From the cell containing the given text, extract its center point as [X, Y] coordinate. 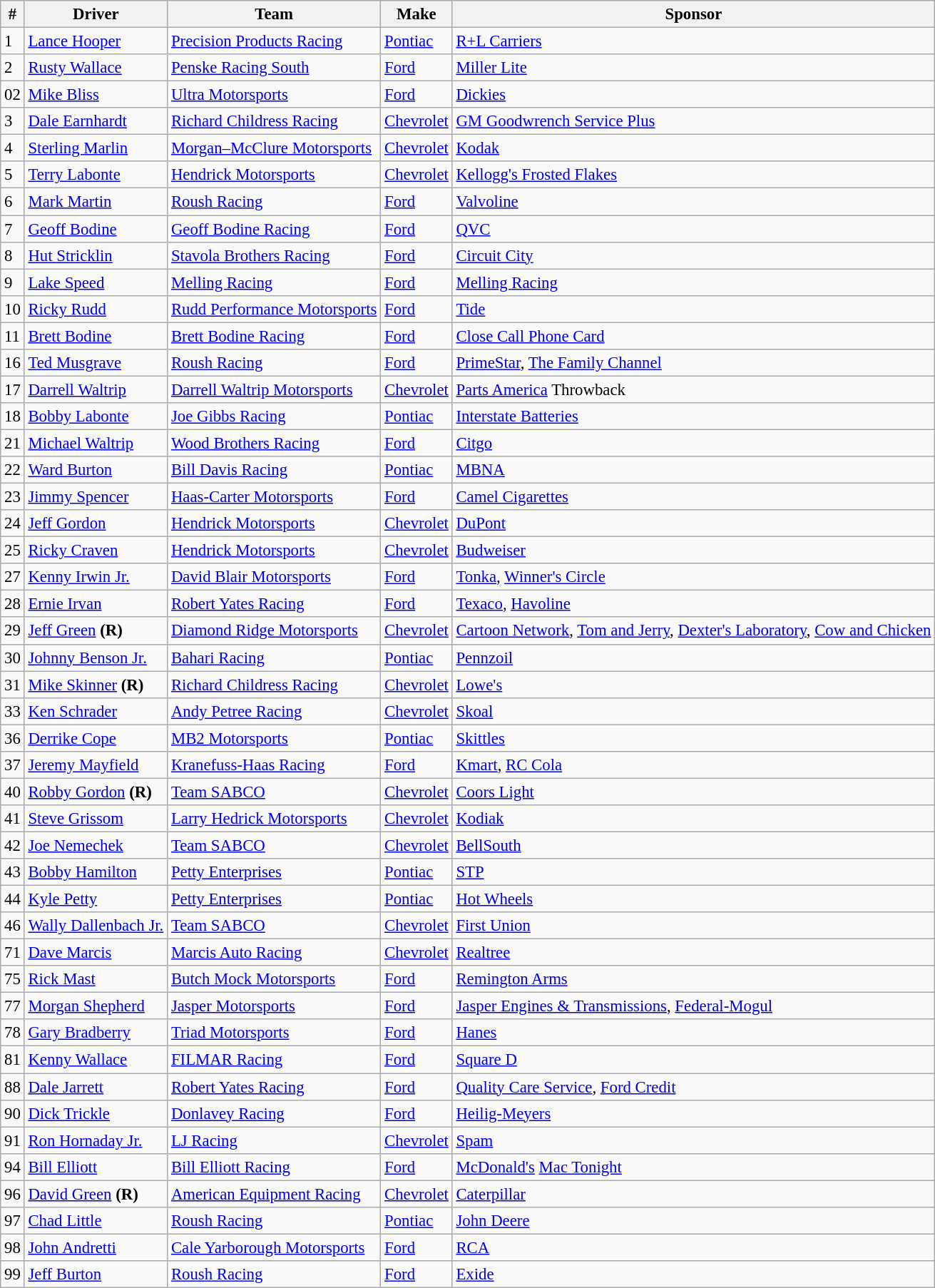
Wood Brothers Racing [274, 443]
41 [13, 819]
Geoff Bodine Racing [274, 229]
GM Goodwrench Service Plus [693, 121]
Ken Schrader [96, 711]
71 [13, 953]
7 [13, 229]
4 [13, 148]
STP [693, 872]
Darrell Waltrip [96, 389]
Stavola Brothers Racing [274, 255]
R+L Carriers [693, 41]
Andy Petree Racing [274, 711]
Butch Mock Motorsports [274, 979]
Kellogg's Frosted Flakes [693, 175]
MB2 Motorsports [274, 738]
McDonald's Mac Tonight [693, 1167]
Kyle Petty [96, 899]
Bobby Hamilton [96, 872]
27 [13, 577]
Jeff Green (R) [96, 631]
MBNA [693, 470]
8 [13, 255]
Skoal [693, 711]
9 [13, 282]
Remington Arms [693, 979]
Kenny Irwin Jr. [96, 577]
Kmart, RC Cola [693, 765]
42 [13, 845]
22 [13, 470]
28 [13, 604]
Hot Wheels [693, 899]
Ultra Motorsports [274, 95]
Dick Trickle [96, 1113]
Jeff Gordon [96, 523]
Dale Jarrett [96, 1087]
Camel Cigarettes [693, 497]
Chad Little [96, 1221]
Precision Products Racing [274, 41]
Heilig-Meyers [693, 1113]
BellSouth [693, 845]
Marcis Auto Racing [274, 953]
Larry Hedrick Motorsports [274, 819]
DuPont [693, 523]
Donlavey Racing [274, 1113]
Dave Marcis [96, 953]
96 [13, 1194]
Mark Martin [96, 202]
Wally Dallenbach Jr. [96, 926]
American Equipment Racing [274, 1194]
Budweiser [693, 551]
Valvoline [693, 202]
Mike Skinner (R) [96, 685]
97 [13, 1221]
43 [13, 872]
Johnny Benson Jr. [96, 658]
23 [13, 497]
91 [13, 1140]
Rusty Wallace [96, 68]
81 [13, 1060]
LJ Racing [274, 1140]
Citgo [693, 443]
3 [13, 121]
16 [13, 363]
Terry Labonte [96, 175]
Kranefuss-Haas Racing [274, 765]
Penske Racing South [274, 68]
Spam [693, 1140]
RCA [693, 1247]
Lance Hooper [96, 41]
Skittles [693, 738]
Rick Mast [96, 979]
Michael Waltrip [96, 443]
10 [13, 309]
2 [13, 68]
02 [13, 95]
37 [13, 765]
Ernie Irvan [96, 604]
Triad Motorsports [274, 1033]
40 [13, 792]
Ricky Rudd [96, 309]
94 [13, 1167]
Ron Hornaday Jr. [96, 1140]
Joe Nemechek [96, 845]
Realtree [693, 953]
Ted Musgrave [96, 363]
Interstate Batteries [693, 416]
Kodak [693, 148]
98 [13, 1247]
Morgan–McClure Motorsports [274, 148]
Texaco, Havoline [693, 604]
1 [13, 41]
29 [13, 631]
Steve Grissom [96, 819]
90 [13, 1113]
David Green (R) [96, 1194]
Lowe's [693, 685]
Robby Gordon (R) [96, 792]
Jimmy Spencer [96, 497]
6 [13, 202]
Ward Burton [96, 470]
44 [13, 899]
Dale Earnhardt [96, 121]
Lake Speed [96, 282]
31 [13, 685]
# [13, 14]
PrimeStar, The Family Channel [693, 363]
Kodiak [693, 819]
30 [13, 658]
Joe Gibbs Racing [274, 416]
Bobby Labonte [96, 416]
Coors Light [693, 792]
Make [417, 14]
Tonka, Winner's Circle [693, 577]
Jasper Engines & Transmissions, Federal-Mogul [693, 1006]
Morgan Shepherd [96, 1006]
Exide [693, 1274]
David Blair Motorsports [274, 577]
First Union [693, 926]
Sterling Marlin [96, 148]
Geoff Bodine [96, 229]
17 [13, 389]
Bill Elliott Racing [274, 1167]
Brett Bodine Racing [274, 336]
Circuit City [693, 255]
Miller Lite [693, 68]
Parts America Throwback [693, 389]
24 [13, 523]
Jeff Burton [96, 1274]
Bahari Racing [274, 658]
John Andretti [96, 1247]
Hut Stricklin [96, 255]
99 [13, 1274]
Caterpillar [693, 1194]
Tide [693, 309]
Square D [693, 1060]
77 [13, 1006]
Rudd Performance Motorsports [274, 309]
11 [13, 336]
John Deere [693, 1221]
Bill Davis Racing [274, 470]
78 [13, 1033]
QVC [693, 229]
Quality Care Service, Ford Credit [693, 1087]
Gary Bradberry [96, 1033]
Hanes [693, 1033]
88 [13, 1087]
46 [13, 926]
Ricky Craven [96, 551]
Close Call Phone Card [693, 336]
Mike Bliss [96, 95]
Brett Bodine [96, 336]
Team [274, 14]
Pennzoil [693, 658]
Derrike Cope [96, 738]
Darrell Waltrip Motorsports [274, 389]
75 [13, 979]
Jasper Motorsports [274, 1006]
33 [13, 711]
Cale Yarborough Motorsports [274, 1247]
Cartoon Network, Tom and Jerry, Dexter's Laboratory, Cow and Chicken [693, 631]
Diamond Ridge Motorsports [274, 631]
Sponsor [693, 14]
Kenny Wallace [96, 1060]
21 [13, 443]
25 [13, 551]
Bill Elliott [96, 1167]
FILMAR Racing [274, 1060]
36 [13, 738]
5 [13, 175]
Dickies [693, 95]
Driver [96, 14]
Haas-Carter Motorsports [274, 497]
Jeremy Mayfield [96, 765]
18 [13, 416]
